Locate the cell with the specified text and output its [X, Y] center coordinate. 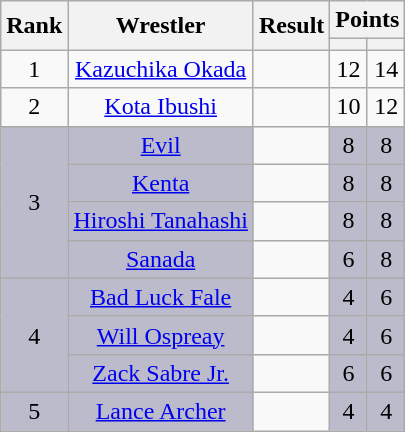
1 [34, 69]
14 [386, 69]
Kenta [161, 183]
3 [34, 202]
5 [34, 411]
Lance Archer [161, 411]
Points [368, 20]
Wrestler [161, 26]
Rank [34, 26]
Sanada [161, 259]
10 [349, 107]
Zack Sabre Jr. [161, 373]
Result [291, 26]
Will Ospreay [161, 335]
Evil [161, 145]
Kazuchika Okada [161, 69]
2 [34, 107]
Kota Ibushi [161, 107]
Bad Luck Fale [161, 297]
Hiroshi Tanahashi [161, 221]
